Extract the (x, y) coordinate from the center of the cell holding the provided text.  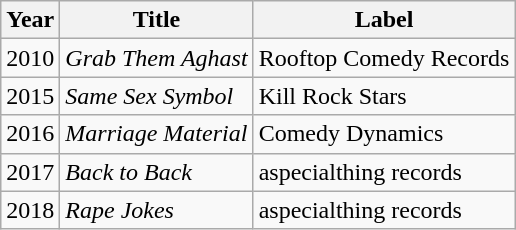
Rape Jokes (156, 210)
Marriage Material (156, 134)
Title (156, 20)
2017 (30, 172)
Grab Them Aghast (156, 58)
2015 (30, 96)
2018 (30, 210)
Label (384, 20)
Back to Back (156, 172)
2010 (30, 58)
Comedy Dynamics (384, 134)
Kill Rock Stars (384, 96)
Same Sex Symbol (156, 96)
Rooftop Comedy Records (384, 58)
2016 (30, 134)
Year (30, 20)
